Search for the cell housing the specified text and yield its [x, y] center coordinate. 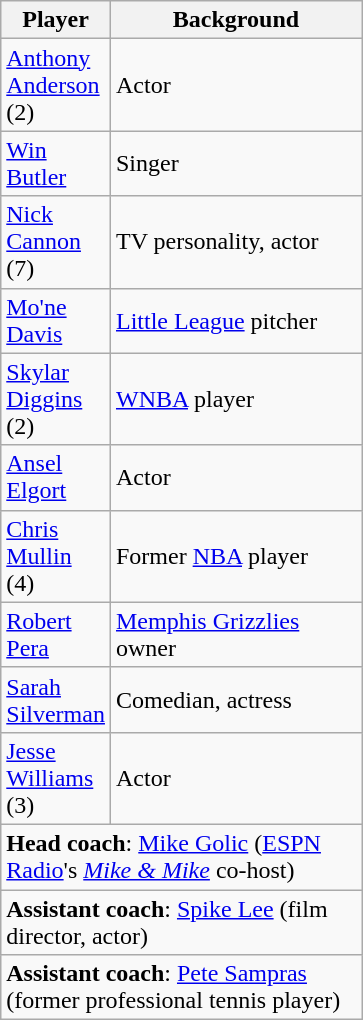
Nick Cannon (7) [56, 242]
Mo'ne Davis [56, 320]
Jesse Williams (3) [56, 778]
Little League pitcher [236, 320]
Ansel Elgort [56, 478]
Skylar Diggins (2) [56, 399]
Robert Pera [56, 634]
Head coach: Mike Golic (ESPN Radio's Mike & Mike co-host) [182, 856]
TV personality, actor [236, 242]
Memphis Grizzlies owner [236, 634]
Sarah Silverman [56, 700]
Player [56, 20]
Singer [236, 164]
Win Butler [56, 164]
Assistant coach: Pete Sampras (former professional tennis player) [182, 988]
Former NBA player [236, 556]
Assistant coach: Spike Lee (film director, actor) [182, 922]
Anthony Anderson (2) [56, 85]
WNBA player [236, 399]
Background [236, 20]
Chris Mullin (4) [56, 556]
Comedian, actress [236, 700]
